Return the (X, Y) coordinate for the center point of the cell that contains the specified text.  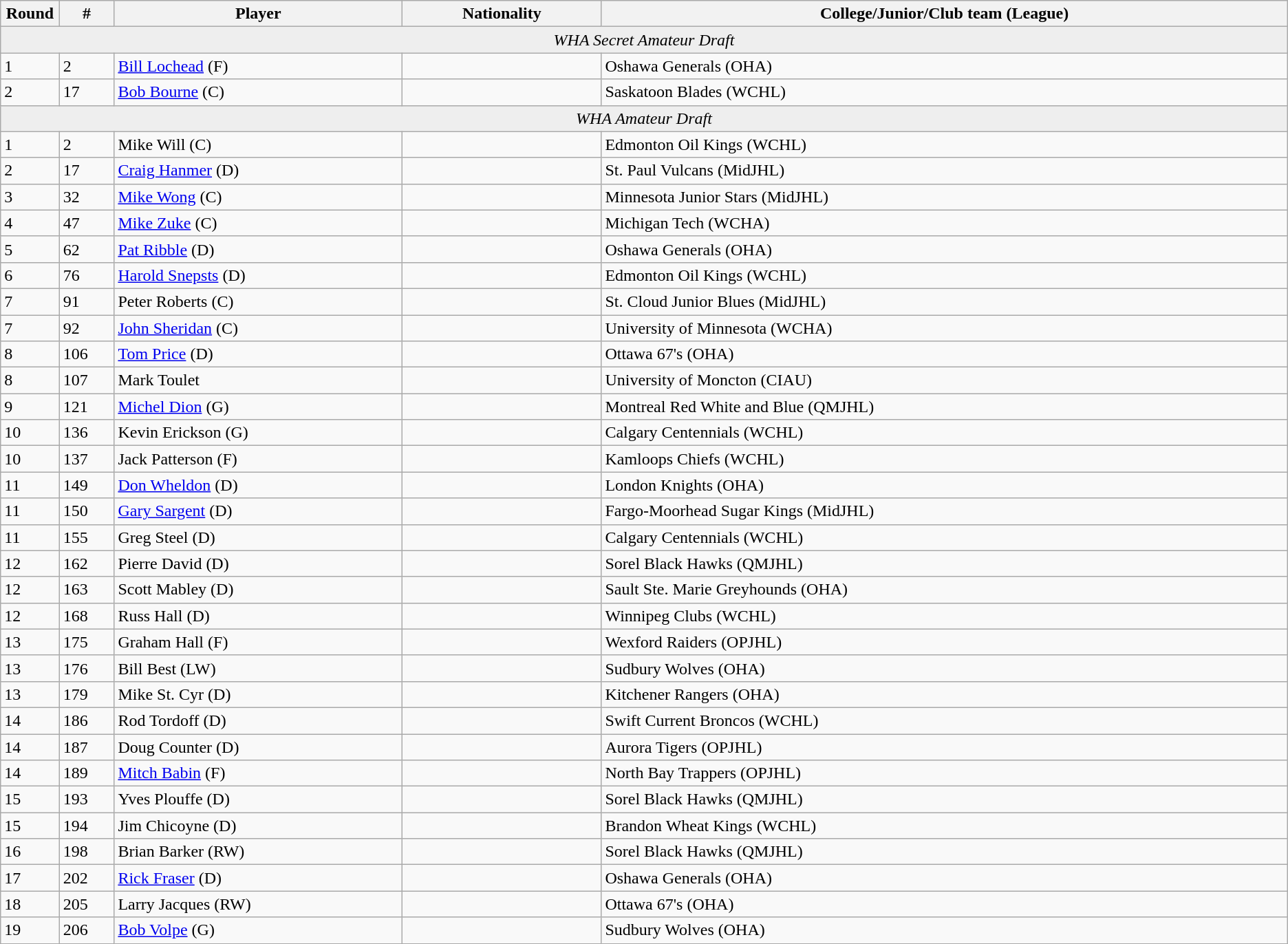
5 (30, 249)
187 (87, 747)
North Bay Trappers (OPJHL) (944, 773)
155 (87, 537)
202 (87, 878)
Harold Snepsts (D) (259, 275)
Michel Dion (G) (259, 407)
Kamloops Chiefs (WCHL) (944, 459)
University of Minnesota (WCHA) (944, 328)
Yves Plouffe (D) (259, 800)
194 (87, 826)
Kitchener Rangers (OHA) (944, 694)
St. Paul Vulcans (MidJHL) (944, 171)
Aurora Tigers (OPJHL) (944, 747)
205 (87, 904)
Mike Zuke (C) (259, 223)
College/Junior/Club team (League) (944, 14)
Mitch Babin (F) (259, 773)
3 (30, 197)
19 (30, 930)
4 (30, 223)
106 (87, 354)
6 (30, 275)
Scott Mabley (D) (259, 590)
175 (87, 642)
Pat Ribble (D) (259, 249)
WHA Secret Amateur Draft (644, 40)
Brandon Wheat Kings (WCHL) (944, 826)
Rod Tordoff (D) (259, 720)
Greg Steel (D) (259, 537)
Bill Lochead (F) (259, 66)
Russ Hall (D) (259, 616)
189 (87, 773)
32 (87, 197)
Fargo-Moorhead Sugar Kings (MidJHL) (944, 511)
Don Wheldon (D) (259, 485)
Kevin Erickson (G) (259, 433)
Craig Hanmer (D) (259, 171)
179 (87, 694)
Winnipeg Clubs (WCHL) (944, 616)
62 (87, 249)
Peter Roberts (C) (259, 301)
London Knights (OHA) (944, 485)
John Sheridan (C) (259, 328)
186 (87, 720)
Larry Jacques (RW) (259, 904)
162 (87, 564)
198 (87, 852)
47 (87, 223)
Saskatoon Blades (WCHL) (944, 92)
Pierre David (D) (259, 564)
92 (87, 328)
Swift Current Broncos (WCHL) (944, 720)
Wexford Raiders (OPJHL) (944, 642)
91 (87, 301)
Gary Sargent (D) (259, 511)
Bob Bourne (C) (259, 92)
Minnesota Junior Stars (MidJHL) (944, 197)
WHA Amateur Draft (644, 118)
Tom Price (D) (259, 354)
Montreal Red White and Blue (QMJHL) (944, 407)
136 (87, 433)
76 (87, 275)
Bob Volpe (G) (259, 930)
Jim Chicoyne (D) (259, 826)
Mike Wong (C) (259, 197)
150 (87, 511)
Mike Will (C) (259, 144)
St. Cloud Junior Blues (MidJHL) (944, 301)
Round (30, 14)
193 (87, 800)
Player (259, 14)
206 (87, 930)
168 (87, 616)
# (87, 14)
163 (87, 590)
Brian Barker (RW) (259, 852)
Sault Ste. Marie Greyhounds (OHA) (944, 590)
Jack Patterson (F) (259, 459)
176 (87, 668)
16 (30, 852)
121 (87, 407)
Nationality (502, 14)
137 (87, 459)
Mike St. Cyr (D) (259, 694)
Bill Best (LW) (259, 668)
9 (30, 407)
Doug Counter (D) (259, 747)
University of Moncton (CIAU) (944, 380)
Michigan Tech (WCHA) (944, 223)
107 (87, 380)
Mark Toulet (259, 380)
Graham Hall (F) (259, 642)
149 (87, 485)
18 (30, 904)
Rick Fraser (D) (259, 878)
